Scan for the cell matching the given text and deliver its (X, Y) coordinate at center. 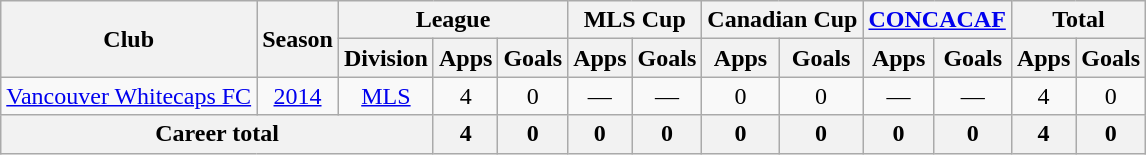
CONCACAF (937, 20)
Total (1078, 20)
Season (298, 39)
Career total (218, 134)
League (452, 20)
MLS Cup (635, 20)
Division (386, 58)
Canadian Cup (782, 20)
Club (129, 39)
Vancouver Whitecaps FC (129, 96)
2014 (298, 96)
MLS (386, 96)
